Determine the (X, Y) coordinate at the center of the cell enclosing the given text.  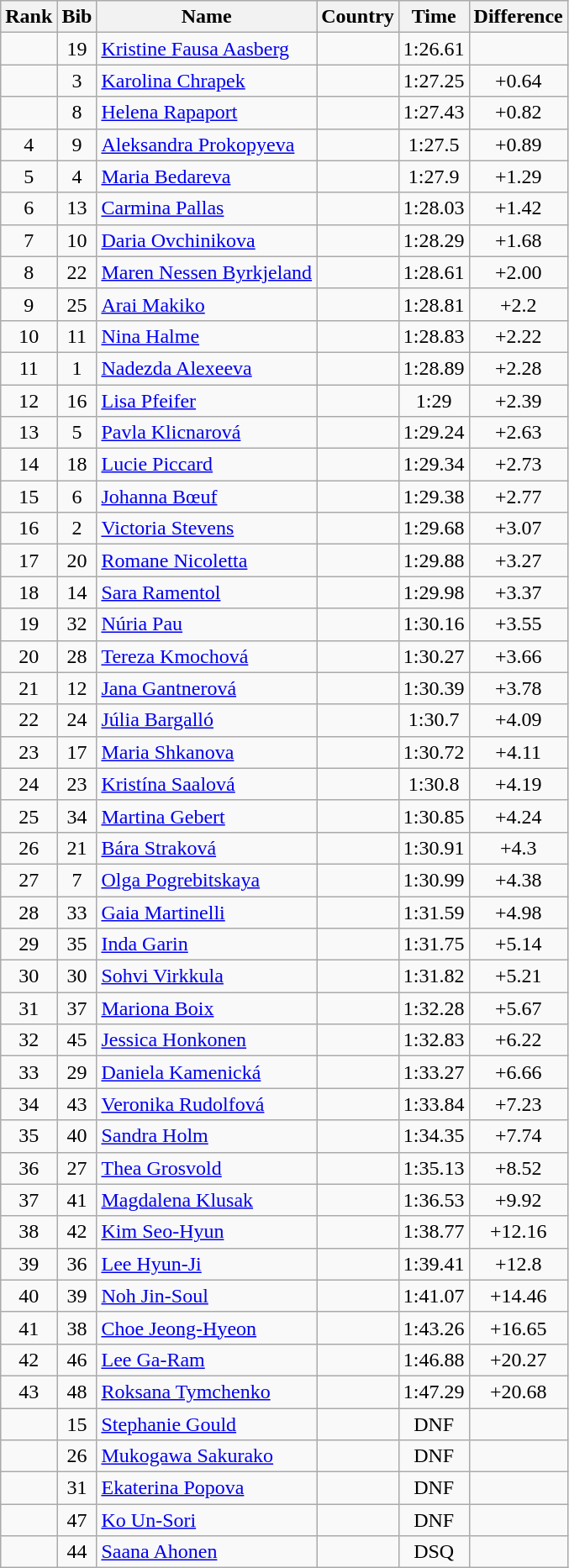
1:46.88 (434, 1360)
1:29.38 (434, 497)
1:31.82 (434, 976)
1:47.29 (434, 1392)
Lee Ga-Ram (207, 1360)
1:26.61 (434, 49)
Núria Pau (207, 624)
1:29.98 (434, 592)
1:28.83 (434, 336)
1:31.59 (434, 912)
+20.68 (518, 1392)
+2.2 (518, 304)
Choe Jeong-Hyeon (207, 1328)
+12.8 (518, 1264)
Karolina Chrapek (207, 81)
Kristína Saalová (207, 784)
Gaia Martinelli (207, 912)
Lisa Pfeifer (207, 401)
Nina Halme (207, 336)
1:27.9 (434, 176)
+20.27 (518, 1360)
1:35.13 (434, 1168)
1:33.27 (434, 1072)
1:30.16 (434, 624)
Ekaterina Popova (207, 1488)
Difference (518, 17)
+6.22 (518, 1040)
1:27.5 (434, 145)
Inda Garin (207, 944)
+2.28 (518, 368)
Roksana Tymchenko (207, 1392)
+2.00 (518, 272)
Lucie Piccard (207, 465)
+3.78 (518, 688)
1:28.89 (434, 368)
DSQ (434, 1552)
48 (77, 1392)
+5.21 (518, 976)
1:27.25 (434, 81)
Name (207, 17)
+5.67 (518, 1008)
Romane Nicoletta (207, 560)
44 (77, 1552)
3 (77, 81)
1:31.75 (434, 944)
+4.98 (518, 912)
+4.19 (518, 784)
1:30.7 (434, 720)
1:30.99 (434, 880)
Helena Rapaport (207, 113)
+0.89 (518, 145)
Sohvi Virkkula (207, 976)
+4.38 (518, 880)
+3.55 (518, 624)
47 (77, 1520)
Olga Pogrebitskaya (207, 880)
+6.66 (518, 1072)
+3.27 (518, 560)
1:30.72 (434, 752)
Mukogawa Sakurako (207, 1456)
1:43.26 (434, 1328)
+3.07 (518, 529)
Ko Un-Sori (207, 1520)
Rank (29, 17)
+4.3 (518, 848)
1:38.77 (434, 1232)
+2.39 (518, 401)
Pavla Klicnarová (207, 433)
46 (77, 1360)
Time (434, 17)
Country (358, 17)
Veronika Rudolfová (207, 1104)
1:32.28 (434, 1008)
1:28.81 (434, 304)
1 (77, 368)
Mariona Boix (207, 1008)
Thea Grosvold (207, 1168)
Nadezda Alexeeva (207, 368)
Sara Ramentol (207, 592)
+2.63 (518, 433)
Victoria Stevens (207, 529)
Lee Hyun-Ji (207, 1264)
Kristine Fausa Aasberg (207, 49)
+4.24 (518, 816)
45 (77, 1040)
Jana Gantnerová (207, 688)
Aleksandra Prokopyeva (207, 145)
Maria Bedareva (207, 176)
+1.42 (518, 208)
1:29.24 (434, 433)
Stephanie Gould (207, 1424)
1:30.85 (434, 816)
Sandra Holm (207, 1136)
1:29.68 (434, 529)
+2.73 (518, 465)
+3.37 (518, 592)
1:28.29 (434, 240)
Johanna Bœuf (207, 497)
1:29.88 (434, 560)
Daria Ovchinikova (207, 240)
1:33.84 (434, 1104)
Daniela Kamenická (207, 1072)
+16.65 (518, 1328)
1:28.61 (434, 272)
+0.64 (518, 81)
Bára Straková (207, 848)
+4.11 (518, 752)
1:39.41 (434, 1264)
Maria Shkanova (207, 752)
2 (77, 529)
Maren Nessen Byrkjeland (207, 272)
+2.77 (518, 497)
1:30.27 (434, 656)
Arai Makiko (207, 304)
1:30.91 (434, 848)
+12.16 (518, 1232)
Magdalena Klusak (207, 1200)
Bib (77, 17)
1:32.83 (434, 1040)
+1.68 (518, 240)
1:29.34 (434, 465)
1:27.43 (434, 113)
+2.22 (518, 336)
+8.52 (518, 1168)
+0.82 (518, 113)
Noh Jin-Soul (207, 1296)
1:29 (434, 401)
+7.23 (518, 1104)
+1.29 (518, 176)
+14.46 (518, 1296)
1:28.03 (434, 208)
1:34.35 (434, 1136)
Martina Gebert (207, 816)
Tereza Kmochová (207, 656)
1:41.07 (434, 1296)
+3.66 (518, 656)
1:30.39 (434, 688)
+4.09 (518, 720)
Saana Ahonen (207, 1552)
+7.74 (518, 1136)
Júlia Bargalló (207, 720)
Carmina Pallas (207, 208)
+5.14 (518, 944)
+9.92 (518, 1200)
1:30.8 (434, 784)
Kim Seo-Hyun (207, 1232)
Jessica Honkonen (207, 1040)
1:36.53 (434, 1200)
